Locate the cell with the specified text and output its [x, y] center coordinate. 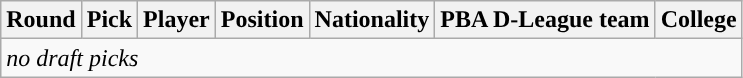
Player [177, 20]
College [698, 20]
no draft picks [372, 58]
PBA D-League team [545, 20]
Position [262, 20]
Nationality [372, 20]
Round [41, 20]
Pick [109, 20]
